Scan for the cell matching the given text and deliver its [x, y] coordinate at center. 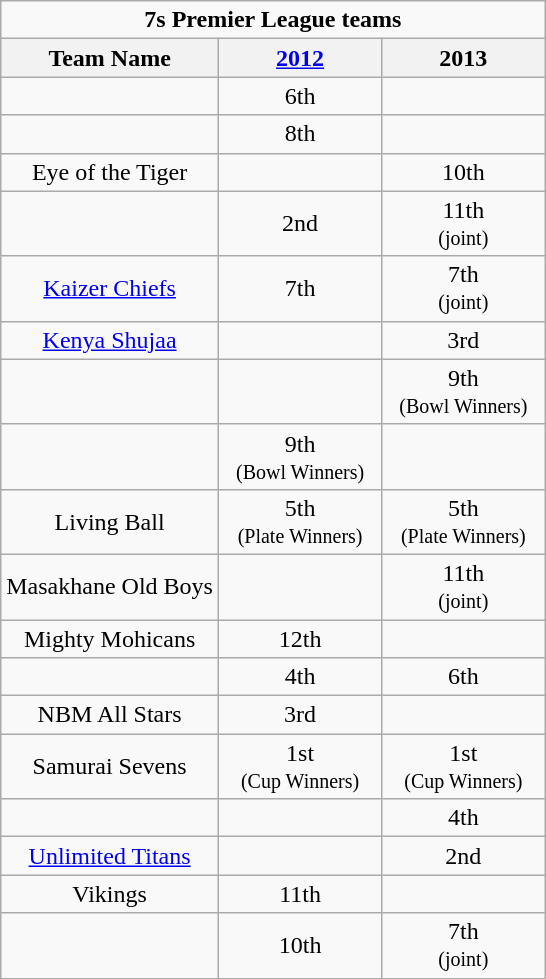
Eye of the Tiger [110, 172]
2012 [300, 58]
12th [300, 639]
Vikings [110, 894]
Living Ball [110, 522]
7s Premier League teams [273, 20]
Masakhane Old Boys [110, 586]
2013 [464, 58]
11th [300, 894]
8th [300, 134]
Unlimited Titans [110, 856]
Team Name [110, 58]
7th [300, 288]
Kaizer Chiefs [110, 288]
Kenya Shujaa [110, 340]
Mighty Mohicans [110, 639]
Samurai Sevens [110, 766]
NBM All Stars [110, 715]
